Return (X, Y) of the center of cell containing provided text 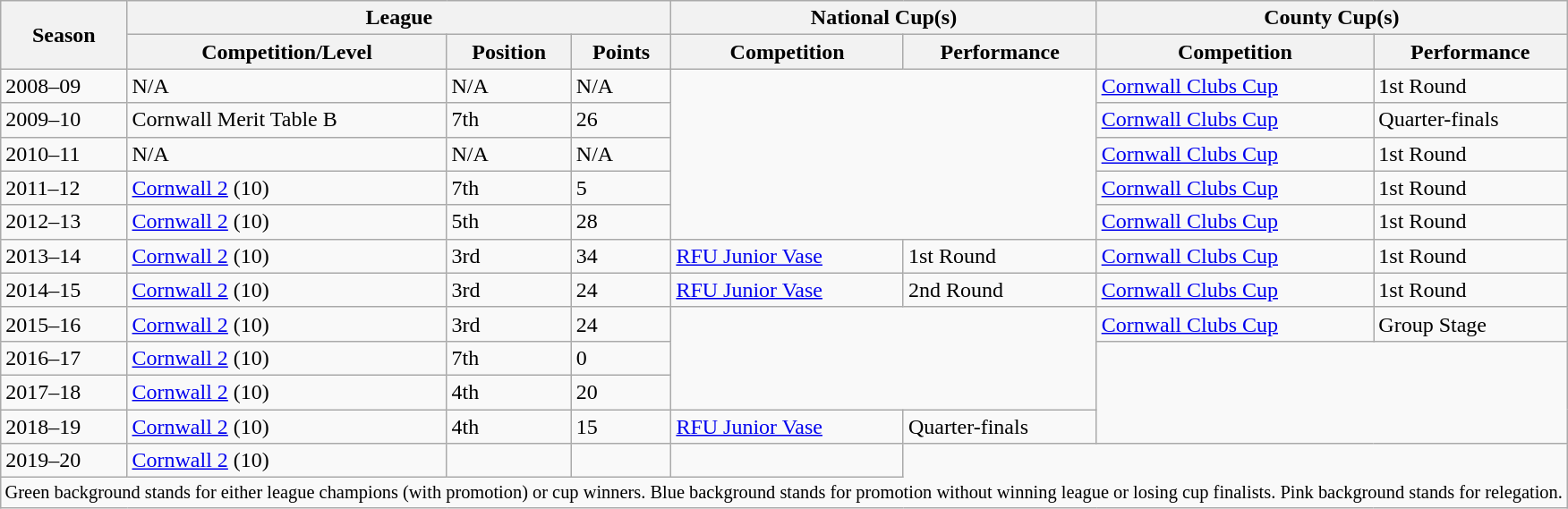
26 (621, 120)
2018–19 (64, 427)
County Cup(s) (1332, 18)
28 (621, 222)
5th (508, 222)
2008–09 (64, 86)
Group Stage (1470, 324)
National Cup(s) (884, 18)
2013–14 (64, 256)
Competition/Level (286, 52)
20 (621, 392)
2009–10 (64, 120)
Points (621, 52)
5 (621, 188)
34 (621, 256)
2012–13 (64, 222)
2015–16 (64, 324)
2016–17 (64, 358)
0 (621, 358)
Cornwall Merit Table B (286, 120)
2017–18 (64, 392)
2019–20 (64, 461)
2nd Round (1000, 290)
Position (508, 52)
2010–11 (64, 154)
Season (64, 35)
League (399, 18)
15 (621, 427)
2011–12 (64, 188)
2014–15 (64, 290)
